Extract the (x, y) coordinate from the center of the cell holding the provided text.  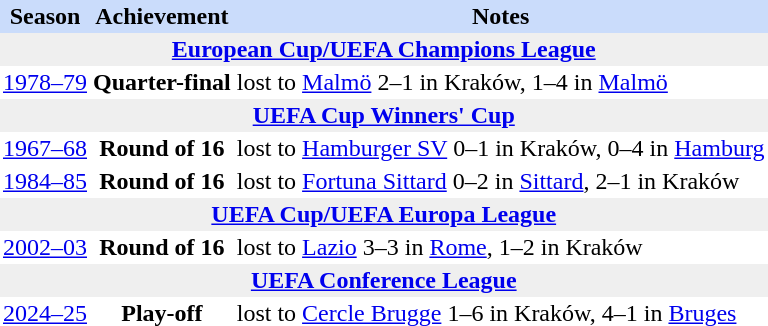
UEFA Conference League (384, 280)
European Cup/UEFA Champions League (384, 50)
2002–03 (45, 248)
lost to Lazio 3–3 in Rome, 1–2 in Kraków (501, 248)
Season (45, 16)
Achievement (162, 16)
lost to Malmö 2–1 in Kraków, 1–4 in Malmö (501, 82)
1984–85 (45, 182)
1967–68 (45, 148)
1978–79 (45, 82)
UEFA Cup Winners' Cup (384, 116)
UEFA Cup/UEFA Europa League (384, 214)
lost to Fortuna Sittard 0–2 in Sittard, 2–1 in Kraków (501, 182)
lost to Hamburger SV 0–1 in Kraków, 0–4 in Hamburg (501, 148)
Quarter-final (162, 82)
Notes (501, 16)
